Return (x, y) of the center of cell containing provided text 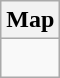
Map (30, 20)
